Return the (x, y) coordinate for the center point of the cell that contains the specified text.  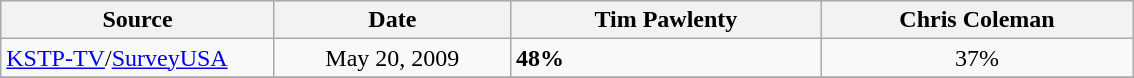
Tim Pawlenty (666, 20)
Date (392, 20)
KSTP-TV/SurveyUSA (138, 58)
Source (138, 20)
37% (976, 58)
May 20, 2009 (392, 58)
Chris Coleman (976, 20)
48% (666, 58)
